Search for the cell housing the specified text and yield its [x, y] center coordinate. 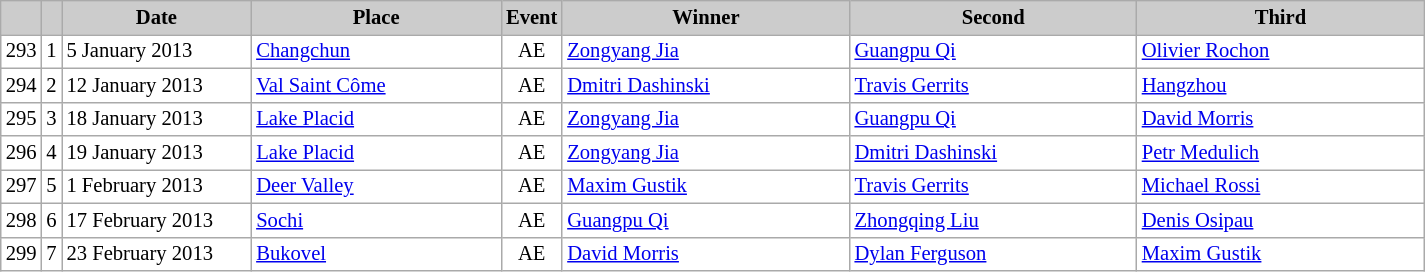
1 February 2013 [157, 186]
Petr Medulich [1280, 153]
Deer Valley [376, 186]
295 [22, 119]
Event [532, 17]
3 [51, 119]
Winner [706, 17]
Bukovel [376, 254]
294 [22, 85]
Denis Osipau [1280, 220]
293 [22, 51]
17 February 2013 [157, 220]
Olivier Rochon [1280, 51]
Michael Rossi [1280, 186]
297 [22, 186]
2 [51, 85]
Place [376, 17]
5 January 2013 [157, 51]
5 [51, 186]
4 [51, 153]
Dylan Ferguson [994, 254]
Hangzhou [1280, 85]
23 February 2013 [157, 254]
6 [51, 220]
Zhongqing Liu [994, 220]
1 [51, 51]
Changchun [376, 51]
Third [1280, 17]
18 January 2013 [157, 119]
Date [157, 17]
299 [22, 254]
12 January 2013 [157, 85]
19 January 2013 [157, 153]
7 [51, 254]
Val Saint Côme [376, 85]
Sochi [376, 220]
298 [22, 220]
Second [994, 17]
296 [22, 153]
